From the cell containing the given text, extract its center point as (x, y) coordinate. 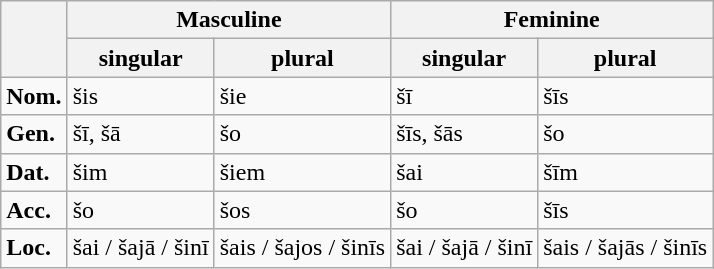
Acc. (34, 210)
šī (464, 96)
Gen. (34, 134)
Dat. (34, 172)
Masculine (228, 20)
šos (302, 210)
šais / šajās / šinīs (626, 248)
Loc. (34, 248)
šiem (302, 172)
šīm (626, 172)
šī, šā (140, 134)
šai (464, 172)
Feminine (552, 20)
Nom. (34, 96)
šīs, šās (464, 134)
šais / šajos / šinīs (302, 248)
šie (302, 96)
šis (140, 96)
šim (140, 172)
